Output the (X, Y) coordinate of the center of the cell containing the given text.  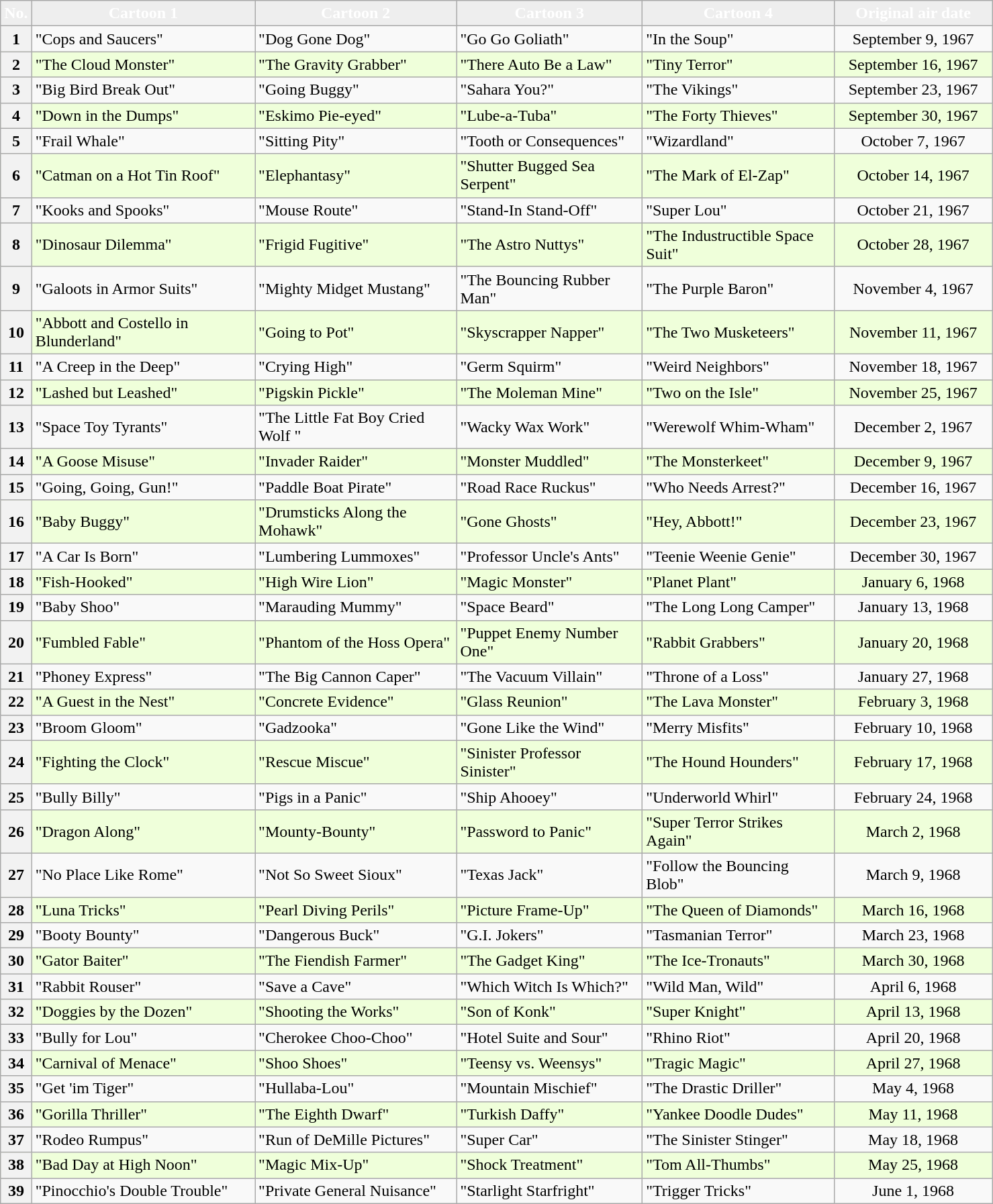
"There Auto Be a Law" (549, 64)
March 9, 1968 (913, 875)
"The Hound Hounders" (739, 762)
22 (16, 702)
May 18, 1968 (913, 1140)
"Fighting the Clock" (143, 762)
25 (16, 797)
"The Queen of Diamonds" (739, 909)
November 11, 1967 (913, 332)
October 28, 1967 (913, 244)
32 (16, 1012)
20 (16, 642)
9 (16, 289)
"Abbott and Costello in Blunderland" (143, 332)
"Magic Monster" (549, 582)
"Rescue Miscue" (356, 762)
"Planet Plant" (739, 582)
"Sitting Pity" (356, 141)
October 7, 1967 (913, 141)
"Super Knight" (739, 1012)
15 (16, 487)
"Dinosaur Dilemma" (143, 244)
May 25, 1968 (913, 1165)
"Stand-In Stand-Off" (549, 210)
"Marauding Mummy" (356, 607)
10 (16, 332)
4 (16, 115)
"Rhino Riot" (739, 1038)
"Gadzooka" (356, 728)
24 (16, 762)
"Dog Gone Dog" (356, 39)
March 16, 1968 (913, 909)
March 23, 1968 (913, 936)
March 2, 1968 (913, 831)
"Werewolf Whim-Wham" (739, 427)
"Hullaba-Lou" (356, 1089)
"The Moleman Mine" (549, 393)
"Merry Misfits" (739, 728)
"The Long Long Camper" (739, 607)
"No Place Like Rome" (143, 875)
February 10, 1968 (913, 728)
"The Eighth Dwarf" (356, 1114)
"Son of Konk" (549, 1012)
13 (16, 427)
"Not So Sweet Sioux" (356, 875)
"Monster Muddled" (549, 462)
"The Gravity Grabber" (356, 64)
"Tasmanian Terror" (739, 936)
"Concrete Evidence" (356, 702)
"Mounty-Bounty" (356, 831)
"A Car Is Born" (143, 556)
"Drumsticks Along the Mohawk" (356, 522)
"Invader Raider" (356, 462)
"The Two Musketeers" (739, 332)
"Pinocchio's Double Trouble" (143, 1191)
"The Vikings" (739, 90)
"Go Go Goliath" (549, 39)
"Broom Gloom" (143, 728)
35 (16, 1089)
"Big Bird Break Out" (143, 90)
"Gone Ghosts" (549, 522)
April 6, 1968 (913, 987)
5 (16, 141)
"Ship Ahooey" (549, 797)
"Rabbit Grabbers" (739, 642)
"Hotel Suite and Sour" (549, 1038)
"A Guest in the Nest" (143, 702)
"G.I. Jokers" (549, 936)
"Skyscrapper Napper" (549, 332)
16 (16, 522)
36 (16, 1114)
"Fumbled Fable" (143, 642)
"Dragon Along" (143, 831)
18 (16, 582)
21 (16, 676)
"Rodeo Rumpus" (143, 1140)
No. (16, 13)
"Galoots in Armor Suits" (143, 289)
"The Cloud Monster" (143, 64)
"Pearl Diving Perils" (356, 909)
"Teenie Weenie Genie" (739, 556)
"Lashed but Leashed" (143, 393)
"Going to Pot" (356, 332)
"The Forty Thieves" (739, 115)
12 (16, 393)
"Road Race Ruckus" (549, 487)
"High Wire Lion" (356, 582)
"Rabbit Rouser" (143, 987)
"Pigskin Pickle" (356, 393)
8 (16, 244)
"Space Beard" (549, 607)
"Mountain Mischief" (549, 1089)
"The Lava Monster" (739, 702)
April 27, 1968 (913, 1063)
"Gorilla Thriller" (143, 1114)
"Doggies by the Dozen" (143, 1012)
November 4, 1967 (913, 289)
"Baby Shoo" (143, 607)
"Frigid Fugitive" (356, 244)
"Mouse Route" (356, 210)
December 30, 1967 (913, 556)
19 (16, 607)
"Catman on a Hot Tin Roof" (143, 176)
"Underworld Whirl" (739, 797)
"The Purple Baron" (739, 289)
17 (16, 556)
"Throne of a Loss" (739, 676)
"The Drastic Driller" (739, 1089)
"Password to Panic" (549, 831)
"Booty Bounty" (143, 936)
39 (16, 1191)
"Elephantasy" (356, 176)
"Yankee Doodle Dudes" (739, 1114)
January 13, 1968 (913, 607)
"Super Lou" (739, 210)
"Glass Reunion" (549, 702)
October 14, 1967 (913, 176)
March 30, 1968 (913, 961)
"The Vacuum Villain" (549, 676)
September 23, 1967 (913, 90)
"Tom All-Thumbs" (739, 1165)
"Shoo Shoes" (356, 1063)
2 (16, 64)
January 20, 1968 (913, 642)
34 (16, 1063)
September 9, 1967 (913, 39)
"Cherokee Choo-Choo" (356, 1038)
"Shock Treatment" (549, 1165)
"Get 'im Tiger" (143, 1089)
December 9, 1967 (913, 462)
29 (16, 936)
7 (16, 210)
"Going Buggy" (356, 90)
November 25, 1967 (913, 393)
"Tooth or Consequences" (549, 141)
31 (16, 987)
December 2, 1967 (913, 427)
"Teensy vs. Weensys" (549, 1063)
Original air date (913, 13)
"Puppet Enemy Number One" (549, 642)
"Gator Baiter" (143, 961)
30 (16, 961)
"Magic Mix-Up" (356, 1165)
"Picture Frame-Up" (549, 909)
"Super Car" (549, 1140)
Cartoon 3 (549, 13)
"Two on the Isle" (739, 393)
January 6, 1968 (913, 582)
"The Gadget King" (549, 961)
"The Little Fat Boy Cried Wolf " (356, 427)
"Super Terror Strikes Again" (739, 831)
Cartoon 1 (143, 13)
"Phoney Express" (143, 676)
"Shooting the Works" (356, 1012)
11 (16, 366)
"The Industructible Space Suit" (739, 244)
September 16, 1967 (913, 64)
"Trigger Tricks" (739, 1191)
"Space Toy Tyrants" (143, 427)
"In the Soup" (739, 39)
"Tiny Terror" (739, 64)
3 (16, 90)
December 16, 1967 (913, 487)
"Tragic Magic" (739, 1063)
February 24, 1968 (913, 797)
"Hey, Abbott!" (739, 522)
"Sahara You?" (549, 90)
"Bully Billy" (143, 797)
"Phantom of the Hoss Opera" (356, 642)
"Down in the Dumps" (143, 115)
"The Monsterkeet" (739, 462)
"Lube-a-Tuba" (549, 115)
"Fish-Hooked" (143, 582)
"Bully for Lou" (143, 1038)
"Crying High" (356, 366)
"Follow the Bouncing Blob" (739, 875)
28 (16, 909)
"Turkish Daffy" (549, 1114)
"The Big Cannon Caper" (356, 676)
14 (16, 462)
"Wild Man, Wild" (739, 987)
January 27, 1968 (913, 676)
"Baby Buggy" (143, 522)
"Dangerous Buck" (356, 936)
June 1, 1968 (913, 1191)
"A Goose Misuse" (143, 462)
December 23, 1967 (913, 522)
Cartoon 4 (739, 13)
"Gone Like the Wind" (549, 728)
"Bad Day at High Noon" (143, 1165)
1 (16, 39)
Cartoon 2 (356, 13)
"Carnival of Menace" (143, 1063)
"Mighty Midget Mustang" (356, 289)
"Starlight Starfright" (549, 1191)
November 18, 1967 (913, 366)
"Wacky Wax Work" (549, 427)
"Kooks and Spooks" (143, 210)
"The Mark of El-Zap" (739, 176)
26 (16, 831)
38 (16, 1165)
"Which Witch Is Which?" (549, 987)
"Paddle Boat Pirate" (356, 487)
"Germ Squirm" (549, 366)
"Wizardland" (739, 141)
"Private General Nuisance" (356, 1191)
23 (16, 728)
February 17, 1968 (913, 762)
"Cops and Saucers" (143, 39)
October 21, 1967 (913, 210)
"Luna Tricks" (143, 909)
"Eskimo Pie-eyed" (356, 115)
"Shutter Bugged Sea Serpent" (549, 176)
"The Fiendish Farmer" (356, 961)
May 4, 1968 (913, 1089)
"Sinister Professor Sinister" (549, 762)
"The Ice-Tronauts" (739, 961)
"Pigs in a Panic" (356, 797)
6 (16, 176)
"Save a Cave" (356, 987)
"Run of DeMille Pictures" (356, 1140)
37 (16, 1140)
"Texas Jack" (549, 875)
"Professor Uncle's Ants" (549, 556)
April 13, 1968 (913, 1012)
"A Creep in the Deep" (143, 366)
"The Astro Nuttys" (549, 244)
27 (16, 875)
April 20, 1968 (913, 1038)
"Lumbering Lummoxes" (356, 556)
"The Sinister Stinger" (739, 1140)
May 11, 1968 (913, 1114)
33 (16, 1038)
September 30, 1967 (913, 115)
"Going, Going, Gun!" (143, 487)
February 3, 1968 (913, 702)
"Weird Neighbors" (739, 366)
"Who Needs Arrest?" (739, 487)
"Frail Whale" (143, 141)
"The Bouncing Rubber Man" (549, 289)
